Return [x, y] of the center of cell containing provided text 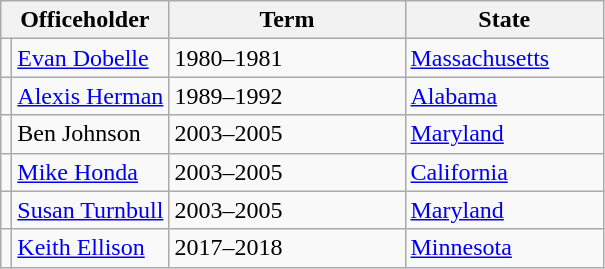
California [504, 172]
Alabama [504, 96]
State [504, 20]
Officeholder [85, 20]
2017–2018 [287, 248]
Ben Johnson [90, 134]
Massachusetts [504, 58]
Susan Turnbull [90, 210]
Term [287, 20]
1989–1992 [287, 96]
Keith Ellison [90, 248]
Mike Honda [90, 172]
Minnesota [504, 248]
Alexis Herman [90, 96]
1980–1981 [287, 58]
Evan Dobelle [90, 58]
